Output the [x, y] coordinate of the center of the cell containing the given text.  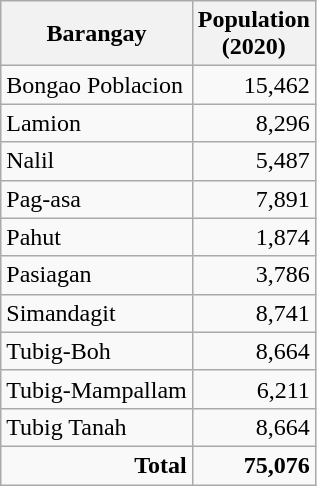
5,487 [254, 161]
Total [97, 465]
Pahut [97, 237]
Tubig-Boh [97, 351]
1,874 [254, 237]
Population (2020) [254, 34]
Pasiagan [97, 275]
6,211 [254, 389]
75,076 [254, 465]
Simandagit [97, 313]
Lamion [97, 123]
Tubig-Mampallam [97, 389]
8,741 [254, 313]
Barangay [97, 34]
Bongao Poblacion [97, 85]
Tubig Tanah [97, 427]
8,296 [254, 123]
15,462 [254, 85]
7,891 [254, 199]
3,786 [254, 275]
Pag-asa [97, 199]
Nalil [97, 161]
